For the text-containing cell, return its midpoint in (X, Y) coordinate format. 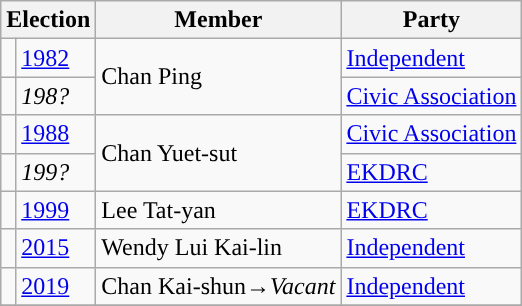
Member (218, 20)
199? (56, 172)
2015 (56, 248)
Wendy Lui Kai-lin (218, 248)
Chan Yuet-sut (218, 153)
2019 (56, 286)
198? (56, 96)
Party (432, 20)
1999 (56, 210)
1982 (56, 58)
1988 (56, 134)
Election (48, 20)
Chan Ping (218, 77)
Lee Tat-yan (218, 210)
Chan Kai-shun→Vacant (218, 286)
